Return [x, y] of the center of cell containing provided text 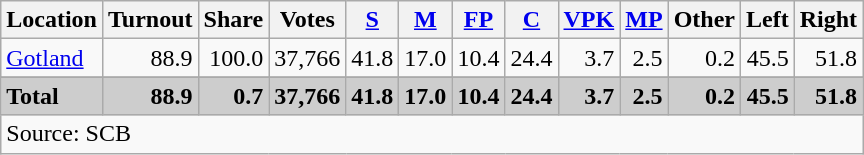
100.0 [234, 58]
Other [704, 20]
FP [478, 20]
M [426, 20]
MP [644, 20]
Share [234, 20]
Votes [308, 20]
0.7 [234, 96]
C [532, 20]
Source: SCB [432, 134]
Gotland [52, 58]
VPK [589, 20]
Right [828, 20]
Turnout [150, 20]
Left [767, 20]
Total [52, 96]
Location [52, 20]
S [372, 20]
